From the cell containing the given text, extract its center point as (X, Y) coordinate. 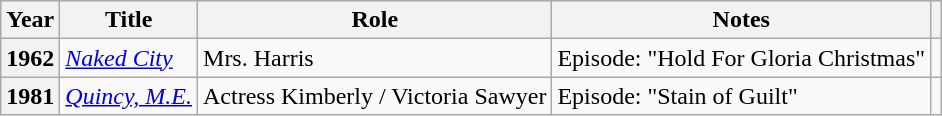
Notes (742, 20)
Mrs. Harris (375, 58)
Title (129, 20)
Episode: "Stain of Guilt" (742, 96)
Actress Kimberly / Victoria Sawyer (375, 96)
Quincy, M.E. (129, 96)
1981 (30, 96)
1962 (30, 58)
Year (30, 20)
Episode: "Hold For Gloria Christmas" (742, 58)
Naked City (129, 58)
Role (375, 20)
